Find where the given text appears and provide that cell's center as (x, y) coordinate. 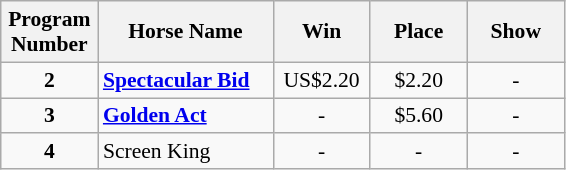
$5.60 (418, 116)
Place (418, 32)
Spectacular Bid (186, 80)
4 (50, 152)
Show (516, 32)
3 (50, 116)
Program Number (50, 32)
$2.20 (418, 80)
Screen King (186, 152)
Win (322, 32)
Horse Name (186, 32)
2 (50, 80)
US$2.20 (322, 80)
Golden Act (186, 116)
